Detect which cell encompasses the target text, then output its [x, y] center coordinate. 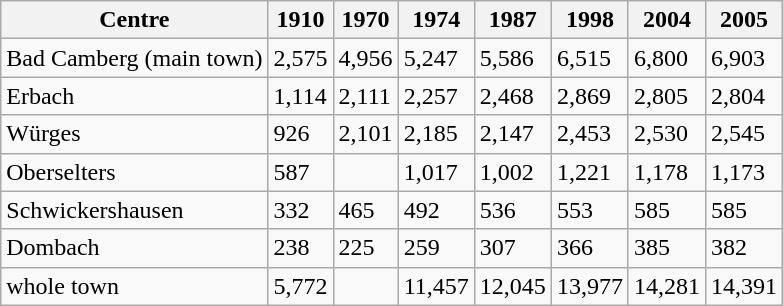
Bad Camberg (main town) [134, 58]
Schwickershausen [134, 210]
1,221 [590, 172]
2,545 [744, 134]
536 [512, 210]
2,530 [666, 134]
465 [366, 210]
492 [436, 210]
2,111 [366, 96]
2,453 [590, 134]
6,903 [744, 58]
382 [744, 248]
1974 [436, 20]
2,101 [366, 134]
2,468 [512, 96]
587 [300, 172]
259 [436, 248]
1910 [300, 20]
1987 [512, 20]
5,772 [300, 286]
1970 [366, 20]
14,281 [666, 286]
6,800 [666, 58]
5,586 [512, 58]
2,575 [300, 58]
5,247 [436, 58]
Oberselters [134, 172]
Würges [134, 134]
1,178 [666, 172]
225 [366, 248]
926 [300, 134]
2,185 [436, 134]
13,977 [590, 286]
1,114 [300, 96]
2,805 [666, 96]
1,173 [744, 172]
2,869 [590, 96]
366 [590, 248]
1998 [590, 20]
4,956 [366, 58]
whole town [134, 286]
238 [300, 248]
332 [300, 210]
Erbach [134, 96]
307 [512, 248]
Dombach [134, 248]
11,457 [436, 286]
2004 [666, 20]
1,002 [512, 172]
14,391 [744, 286]
1,017 [436, 172]
2,147 [512, 134]
12,045 [512, 286]
2,804 [744, 96]
553 [590, 210]
2005 [744, 20]
6,515 [590, 58]
385 [666, 248]
2,257 [436, 96]
Centre [134, 20]
